Provide the (x, y) coordinate of the cell's center where the given text is located.  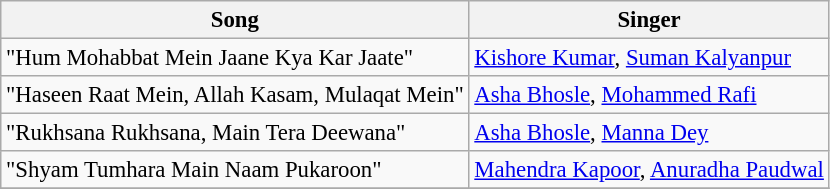
"Hum Mohabbat Mein Jaane Kya Kar Jaate" (235, 58)
"Rukhsana Rukhsana, Main Tera Deewana" (235, 133)
Song (235, 20)
Asha Bhosle, Manna Dey (649, 133)
Kishore Kumar, Suman Kalyanpur (649, 58)
Asha Bhosle, Mohammed Rafi (649, 95)
Mahendra Kapoor, Anuradha Paudwal (649, 170)
"Haseen Raat Mein, Allah Kasam, Mulaqat Mein" (235, 95)
"Shyam Tumhara Main Naam Pukaroon" (235, 170)
Singer (649, 20)
